Find where the given text appears and provide that cell's center as [X, Y] coordinate. 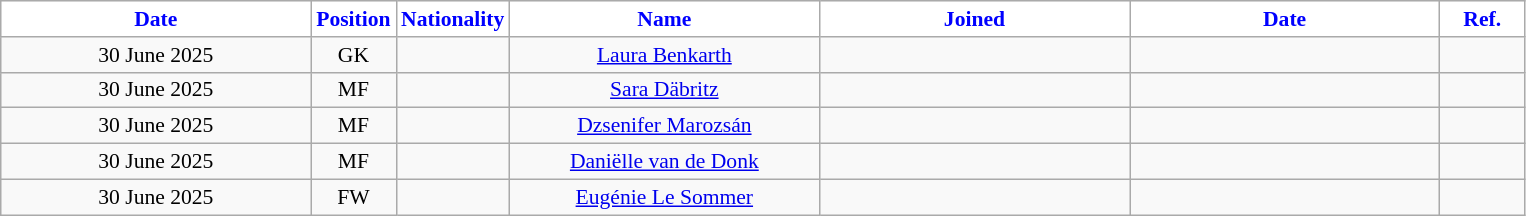
Joined [974, 19]
Daniëlle van de Donk [664, 162]
FW [354, 197]
Eugénie Le Sommer [664, 197]
Ref. [1482, 19]
Name [664, 19]
Position [354, 19]
GK [354, 55]
Dzsenifer Marozsán [664, 126]
Sara Däbritz [664, 90]
Nationality [452, 19]
Laura Benkarth [664, 55]
